Extract the (X, Y) coordinate from the center of the cell holding the provided text.  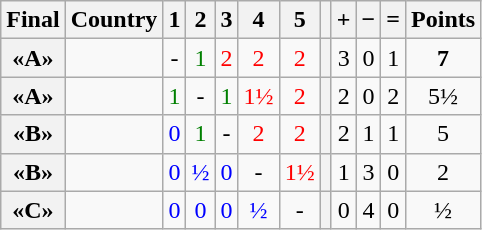
= (394, 20)
7 (444, 58)
− (368, 20)
Final (33, 20)
Country (114, 20)
«C» (33, 210)
5½ (444, 96)
Points (444, 20)
+ (344, 20)
